For the text-containing cell, return its midpoint in (X, Y) coordinate format. 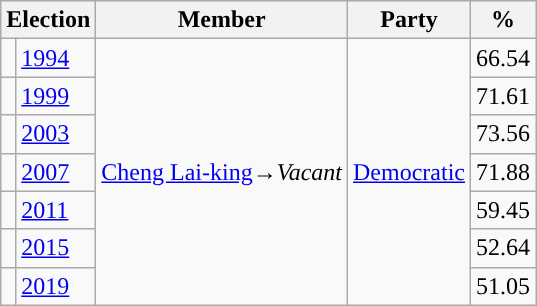
59.45 (504, 210)
2003 (56, 134)
71.61 (504, 96)
Member (222, 20)
Cheng Lai-king→Vacant (222, 172)
66.54 (504, 58)
51.05 (504, 286)
2015 (56, 248)
2011 (56, 210)
1994 (56, 58)
52.64 (504, 248)
% (504, 20)
Party (410, 20)
1999 (56, 96)
Democratic (410, 172)
Election (48, 20)
73.56 (504, 134)
2019 (56, 286)
2007 (56, 172)
71.88 (504, 172)
